Pinpoint the cell where the given text exists, returning its [x, y] midpoint coordinate. 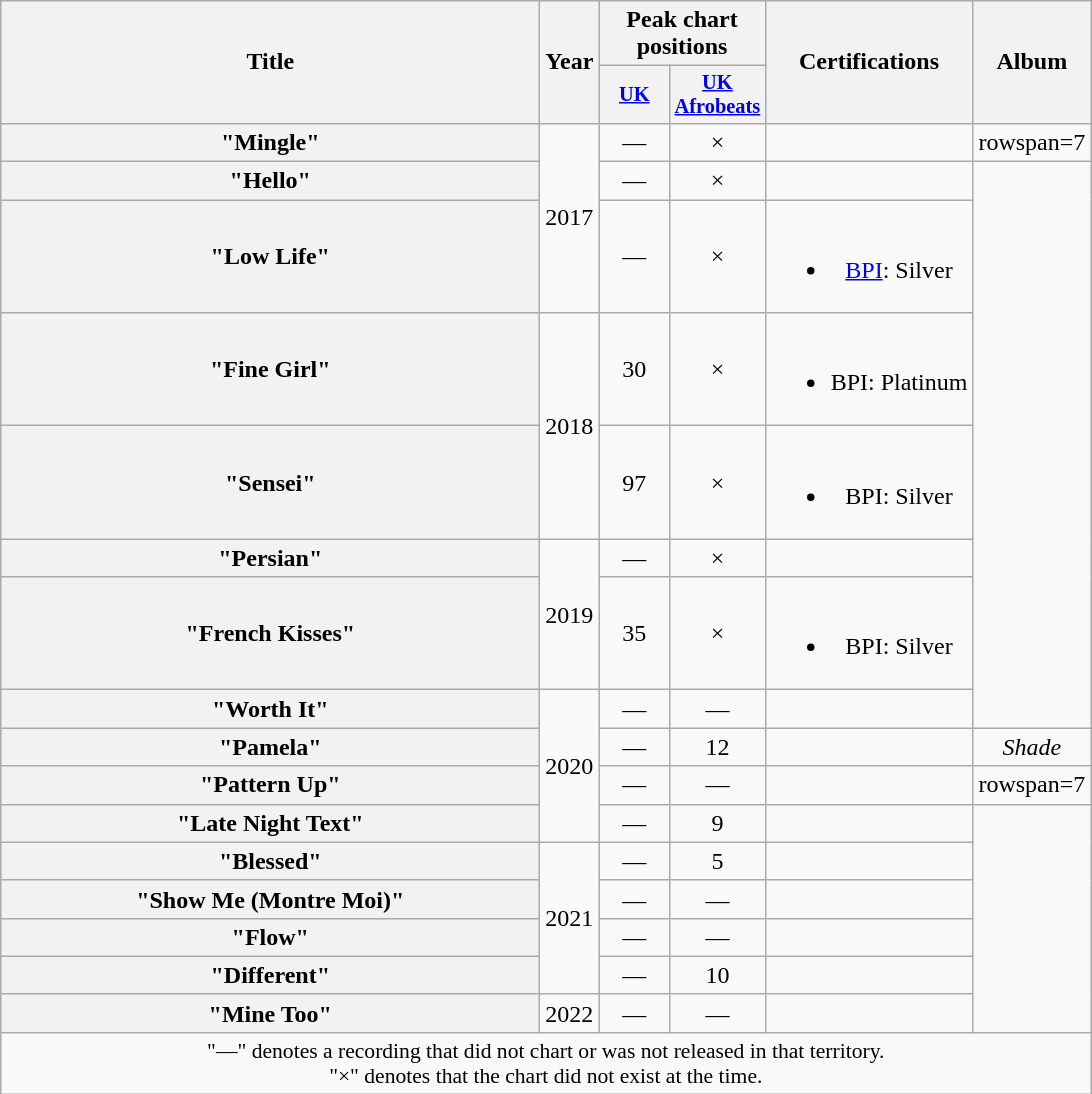
"Different" [270, 975]
Shade [1032, 747]
10 [718, 975]
"—" denotes a recording that did not chart or was not released in that territory."×" denotes that the chart did not exist at the time. [546, 1062]
Peak chart positions [682, 34]
2017 [570, 218]
9 [718, 823]
"Worth It" [270, 709]
"Blessed" [270, 861]
UKAfrobeats [718, 95]
"Fine Girl" [270, 370]
"Sensei" [270, 482]
Certifications [869, 62]
2022 [570, 1013]
"Hello" [270, 181]
35 [634, 634]
"French Kisses" [270, 634]
"Persian" [270, 558]
"Late Night Text" [270, 823]
"Pamela" [270, 747]
5 [718, 861]
97 [634, 482]
Year [570, 62]
2019 [570, 614]
Album [1032, 62]
"Flow" [270, 937]
2021 [570, 918]
2020 [570, 766]
"Mine Too" [270, 1013]
30 [634, 370]
Title [270, 62]
UK [634, 95]
2018 [570, 426]
"Low Life" [270, 256]
BPI: Platinum [869, 370]
"Pattern Up" [270, 785]
"Mingle" [270, 142]
"Show Me (Montre Moi)" [270, 899]
12 [718, 747]
